Find where the given text appears and provide that cell's center as [x, y] coordinate. 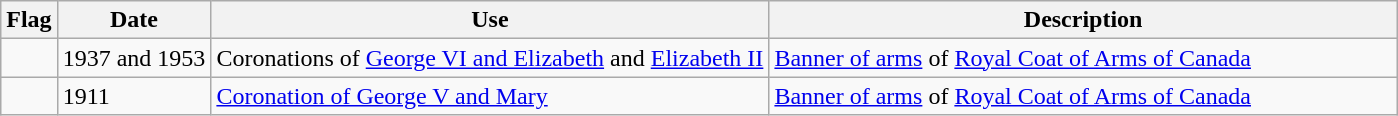
1911 [134, 96]
Flag [29, 20]
Date [134, 20]
Coronation of George V and Mary [490, 96]
Coronations of George VI and Elizabeth and Elizabeth II [490, 58]
Description [1083, 20]
Use [490, 20]
1937 and 1953 [134, 58]
